Detect which cell encompasses the target text, then output its (x, y) center coordinate. 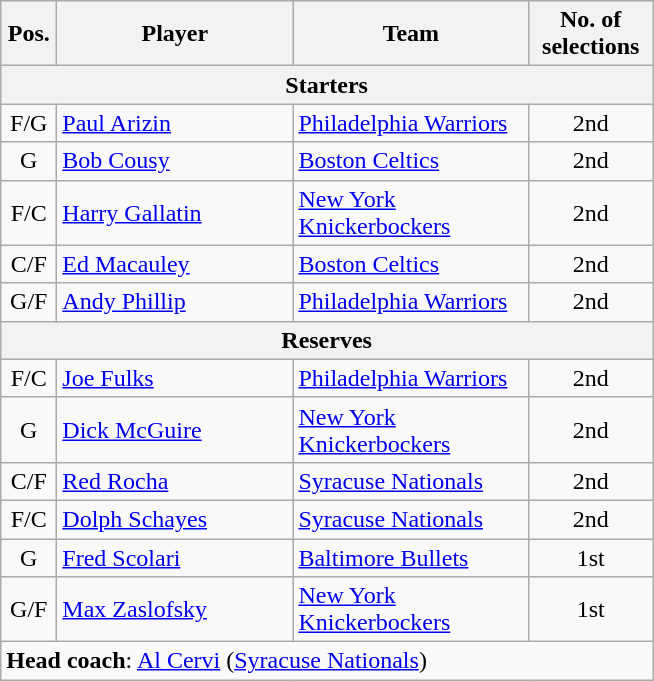
Red Rocha (175, 481)
Reserves (327, 340)
Andy Phillip (175, 302)
Baltimore Bullets (411, 557)
Max Zaslofsky (175, 610)
Joe Fulks (175, 378)
Team (411, 34)
Player (175, 34)
Paul Arizin (175, 123)
Dolph Schayes (175, 519)
Head coach: Al Cervi (Syracuse Nationals) (327, 661)
Fred Scolari (175, 557)
F/G (29, 123)
Starters (327, 85)
Pos. (29, 34)
Bob Cousy (175, 161)
Harry Gallatin (175, 212)
Ed Macauley (175, 264)
No. of selections (591, 34)
Dick McGuire (175, 430)
